Find where the given text appears and provide that cell's center as [X, Y] coordinate. 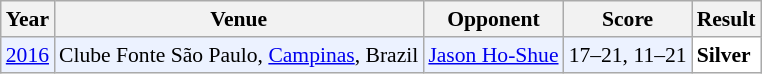
Silver [726, 55]
Result [726, 19]
17–21, 11–21 [628, 55]
Score [628, 19]
Venue [238, 19]
2016 [28, 55]
Year [28, 19]
Clube Fonte São Paulo, Campinas, Brazil [238, 55]
Opponent [493, 19]
Jason Ho-Shue [493, 55]
